Provide the (X, Y) coordinate of the cell's center where the given text is located.  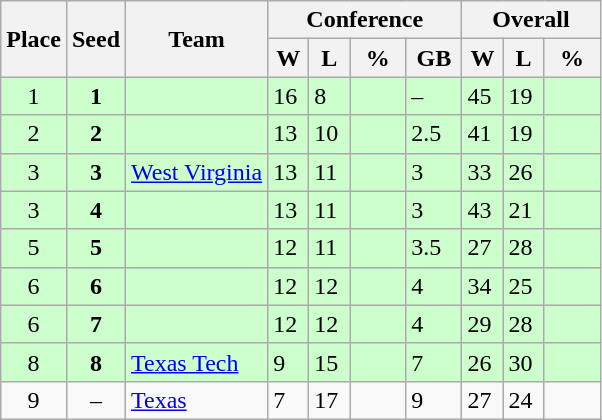
Conference (365, 20)
15 (330, 362)
2.5 (434, 134)
25 (524, 286)
24 (524, 400)
10 (330, 134)
16 (288, 96)
30 (524, 362)
Place (34, 39)
Team (197, 39)
21 (524, 210)
33 (482, 172)
45 (482, 96)
Seed (96, 39)
29 (482, 324)
GB (434, 58)
West Virginia (197, 172)
Texas Tech (197, 362)
Overall (531, 20)
34 (482, 286)
17 (330, 400)
Texas (197, 400)
41 (482, 134)
43 (482, 210)
3.5 (434, 248)
